Extract the [X, Y] coordinate from the center of the cell holding the provided text.  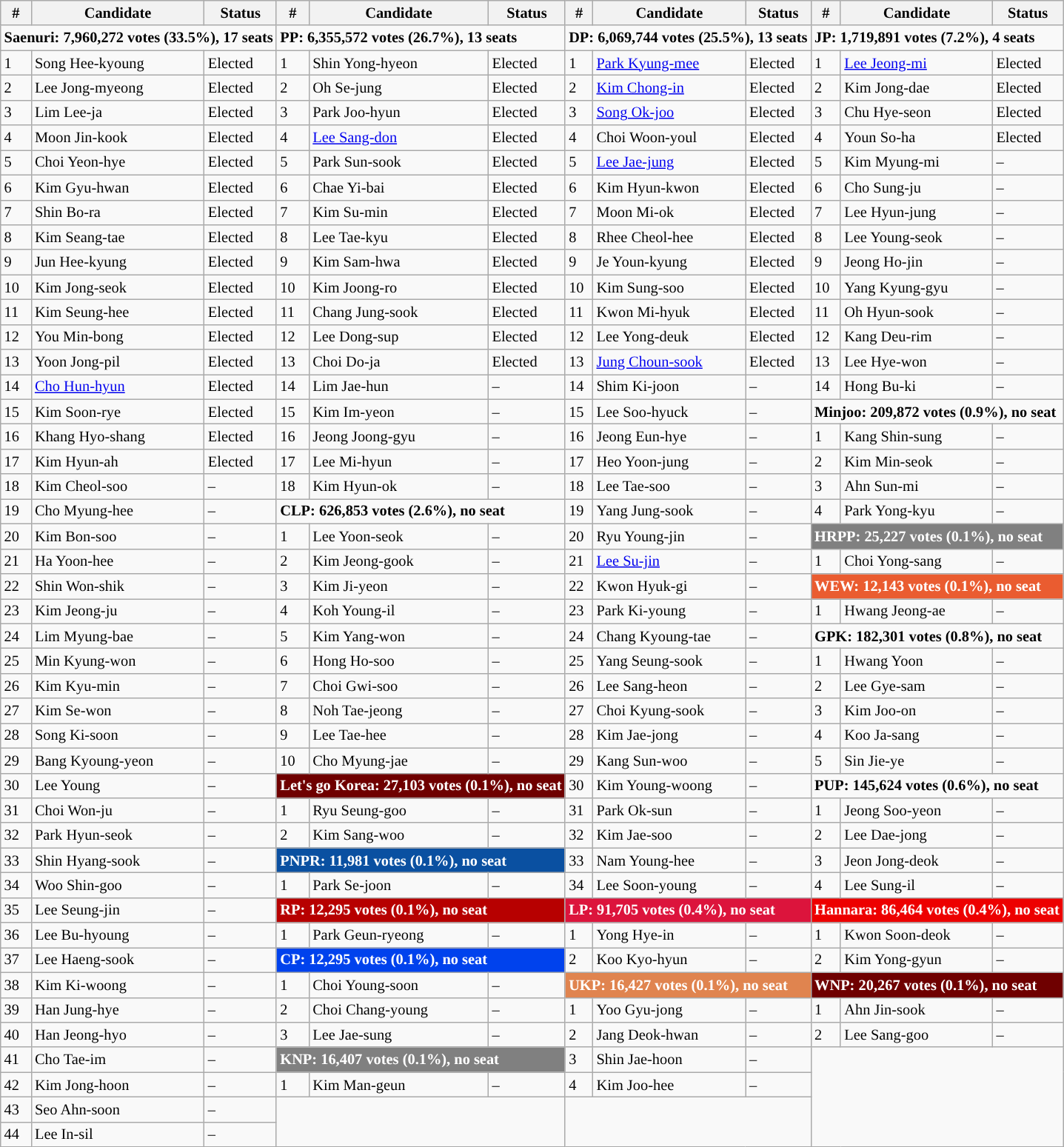
Lee Soon-young [669, 885]
Min Kyung-won [118, 661]
Jeong Soo-yeon [917, 810]
Park Joo-hyun [398, 113]
Ahn Sun-mi [917, 486]
Kim Joo-hee [669, 1085]
37 [16, 960]
Kim Young-woong [669, 786]
Song Ki-soon [118, 735]
Kim Ji-yeon [398, 586]
Lim Lee-ja [118, 113]
Kim Ki-woong [118, 985]
Shim Ki-joon [669, 387]
36 [16, 935]
Youn So-ha [917, 138]
Koo Ja-sang [917, 735]
LP: 91,705 votes (0.4%), no seat [688, 910]
Seo Ahn-soon [118, 1109]
Hannara: 86,464 votes (0.4%), no seat [937, 910]
Lee Sung-il [917, 885]
Choi Young-soon [398, 985]
KNP: 16,407 votes (0.1%), no seat [421, 1060]
Jang Deok-hwan [669, 1034]
Cho Tae-im [118, 1060]
44 [16, 1134]
Chu Hye-seon [917, 113]
Yong Hye-in [669, 935]
Moon Jin-kook [118, 138]
Choi Kyung-sook [669, 711]
Kwon Hyuk-gi [669, 586]
Lee Haeng-sook [118, 960]
Lee Seung-jin [118, 910]
Shin Jae-hoon [669, 1060]
Minjoo: 209,872 votes (0.9%), no seat [937, 412]
Kim Chong-in [669, 87]
Noh Tae-jeong [398, 711]
Kim Kyu-min [118, 686]
Lee Soo-hyuck [669, 412]
Lee Hyun-jung [917, 213]
Koh Young-il [398, 611]
Ryu Seung-goo [398, 810]
JP: 1,719,891 votes (7.2%), 4 seats [937, 38]
43 [16, 1109]
Lee Mi-hyun [398, 461]
Cho Myung-hee [118, 511]
Lee Hye-won [917, 362]
Choi Gwi-soo [398, 686]
35 [16, 910]
Chang Jung-sook [398, 312]
Ha Yoon-hee [118, 561]
Shin Bo-ra [118, 213]
41 [16, 1060]
Kang Shin-sung [917, 436]
Lee Dong-sup [398, 337]
Lee Sang-heon [669, 686]
Rhee Cheol-hee [669, 237]
Ryu Young-jin [669, 536]
Choi Do-ja [398, 362]
WEW: 12,143 votes (0.1%), no seat [937, 586]
Kim Jong-seok [118, 287]
Lee Sang-goo [917, 1034]
Kim Hyun-ok [398, 486]
Lee Yong-deuk [669, 337]
Kim Gyu-hwan [118, 187]
Han Jeong-hyo [118, 1034]
Kim Jae-jong [669, 735]
Kim Seang-tae [118, 237]
Saenuri: 7,960,272 votes (33.5%), 17 seats [139, 38]
Cho Hun-hyun [118, 387]
Shin Yong-hyeon [398, 63]
Lee Gye-sam [917, 686]
Choi Yong-sang [917, 561]
Je Youn-kyung [669, 262]
Nam Young-hee [669, 860]
Lee Jae-sung [398, 1034]
Kim Im-yeon [398, 412]
Park Hyun-seok [118, 835]
Song Ok-joo [669, 113]
Heo Yoon-jung [669, 461]
Lee Bu-hyoung [118, 935]
Kim Sung-soo [669, 287]
Hong Bu-ki [917, 387]
Park Yong-kyu [917, 511]
Kim Su-min [398, 213]
Choi Yeon-hye [118, 162]
Hong Ho-soo [398, 661]
Park Ok-sun [669, 810]
Han Jung-hye [118, 1010]
UKP: 16,427 votes (0.1%), no seat [688, 985]
Choi Won-ju [118, 810]
Oh Se-jung [398, 87]
Kim Bon-soo [118, 536]
Kim Jae-soo [669, 835]
Khang Hyo-shang [118, 436]
Kim Sang-woo [398, 835]
CP: 12,295 votes (0.1%), no seat [421, 960]
Hwang Yoon [917, 661]
Kim Se-won [118, 711]
Kim Jong-dae [917, 87]
PUP: 145,624 votes (0.6%), no seat [937, 786]
Park Kyung-mee [669, 63]
Yang Kyung-gyu [917, 287]
Yoo Gyu-jong [669, 1010]
Lee Jong-myeong [118, 87]
Let's go Korea: 27,103 votes (0.1%), no seat [421, 786]
DP: 6,069,744 votes (25.5%), 13 seats [688, 38]
Shin Hyang-sook [118, 860]
Kwon Soon-deok [917, 935]
Kim Jeong-ju [118, 611]
Kim Jeong-gook [398, 561]
40 [16, 1034]
Lee Dae-jong [917, 835]
CLP: 626,853 votes (2.6%), no seat [421, 511]
Jeon Jong-deok [917, 860]
39 [16, 1010]
HRPP: 25,227 votes (0.1%), no seat [937, 536]
Park Se-joon [398, 885]
Lim Jae-hun [398, 387]
Yoon Jong-pil [118, 362]
PNPR: 11,981 votes (0.1%), no seat [421, 860]
PP: 6,355,572 votes (26.7%), 13 seats [421, 38]
Ahn Jin-sook [917, 1010]
Lee Young [118, 786]
Cho Myung-jae [398, 760]
Park Sun-sook [398, 162]
Lee Tae-hee [398, 735]
Kim Hyun-kwon [669, 187]
Chae Yi-bai [398, 187]
Lee Tae-soo [669, 486]
Kim Min-seok [917, 461]
Kim Hyun-ah [118, 461]
Jung Choun-sook [669, 362]
Kim Joo-on [917, 711]
Jeong Eun-hye [669, 436]
WNP: 20,267 votes (0.1%), no seat [937, 985]
Lee Young-seok [917, 237]
Lee In-sil [118, 1134]
RP: 12,295 votes (0.1%), no seat [421, 910]
Yang Seung-sook [669, 661]
Choi Chang-young [398, 1010]
Song Hee-kyoung [118, 63]
Woo Shin-goo [118, 885]
Jeong Ho-jin [917, 262]
Kim Yang-won [398, 636]
Choi Woon-youl [669, 138]
Shin Won-shik [118, 586]
38 [16, 985]
Park Ki-young [669, 611]
Lee Sang-don [398, 138]
Sin Jie-ye [917, 760]
Park Geun-ryeong [398, 935]
Kim Jong-hoon [118, 1085]
Kwon Mi-hyuk [669, 312]
Kim Seung-hee [118, 312]
Kim Cheol-soo [118, 486]
Kang Deu-rim [917, 337]
GPK: 182,301 votes (0.8%), no seat [937, 636]
Lee Jeong-mi [917, 63]
Hwang Jeong-ae [917, 611]
Lee Su-jin [669, 561]
Kim Soon-rye [118, 412]
42 [16, 1085]
Cho Sung-ju [917, 187]
Kang Sun-woo [669, 760]
Lim Myung-bae [118, 636]
Jeong Joong-gyu [398, 436]
Lee Yoon-seok [398, 536]
Lee Jae-jung [669, 162]
Kim Myung-mi [917, 162]
Oh Hyun-sook [917, 312]
Jun Hee-kyung [118, 262]
Yang Jung-sook [669, 511]
Kim Man-geun [398, 1085]
Koo Kyo-hyun [669, 960]
Bang Kyoung-yeon [118, 760]
Chang Kyoung-tae [669, 636]
Kim Yong-gyun [917, 960]
Kim Sam-hwa [398, 262]
Kim Joong-ro [398, 287]
You Min-bong [118, 337]
Lee Tae-kyu [398, 237]
Moon Mi-ok [669, 213]
